Find where the given text appears and provide that cell's center as [x, y] coordinate. 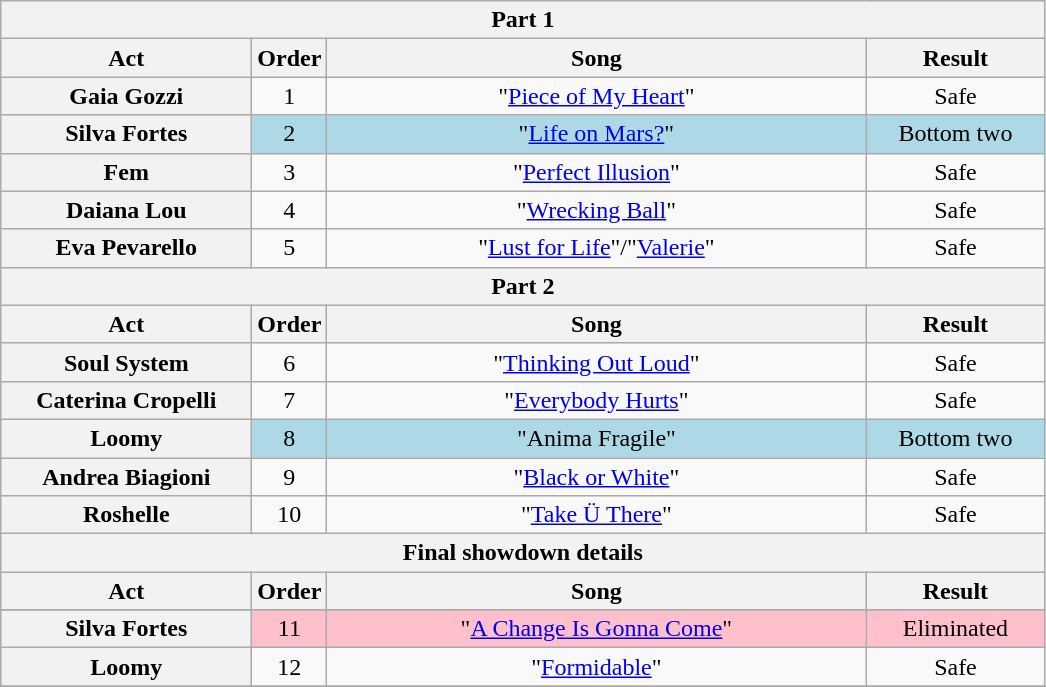
8 [290, 438]
Andrea Biagioni [126, 477]
"Life on Mars?" [596, 134]
5 [290, 248]
Fem [126, 172]
"Lust for Life"/"Valerie" [596, 248]
12 [290, 667]
"A Change Is Gonna Come" [596, 629]
"Perfect Illusion" [596, 172]
Final showdown details [523, 553]
Part 2 [523, 286]
"Everybody Hurts" [596, 400]
1 [290, 96]
"Wrecking Ball" [596, 210]
"Anima Fragile" [596, 438]
Soul System [126, 362]
11 [290, 629]
Gaia Gozzi [126, 96]
2 [290, 134]
Daiana Lou [126, 210]
"Take Ü There" [596, 515]
Caterina Cropelli [126, 400]
7 [290, 400]
"Formidable" [596, 667]
Roshelle [126, 515]
Part 1 [523, 20]
10 [290, 515]
4 [290, 210]
3 [290, 172]
6 [290, 362]
"Thinking Out Loud" [596, 362]
9 [290, 477]
Eva Pevarello [126, 248]
"Piece of My Heart" [596, 96]
Eliminated [956, 629]
"Black or White" [596, 477]
